Output the [X, Y] coordinate of the center of the cell containing the given text.  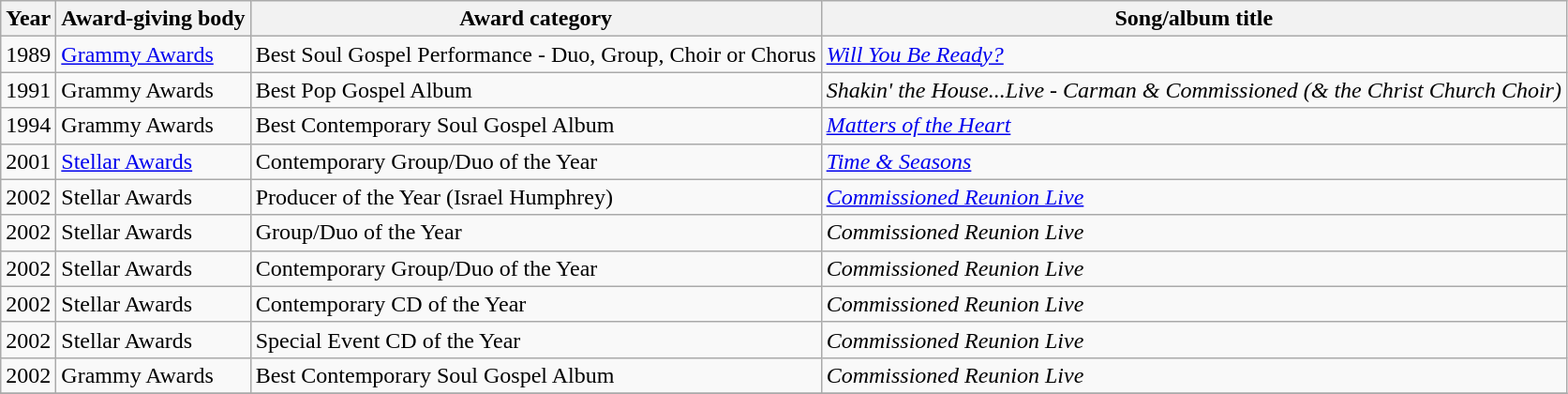
Matters of the Heart [1194, 126]
Best Pop Gospel Album [536, 90]
Time & Seasons [1194, 161]
1994 [28, 126]
1991 [28, 90]
Year [28, 19]
Producer of the Year (Israel Humphrey) [536, 197]
Award category [536, 19]
Contemporary CD of the Year [536, 304]
Will You Be Ready? [1194, 54]
Special Event CD of the Year [536, 340]
Group/Duo of the Year [536, 233]
Song/album title [1194, 19]
1989 [28, 54]
2001 [28, 161]
Best Soul Gospel Performance - Duo, Group, Choir or Chorus [536, 54]
Award-giving body [154, 19]
Shakin' the House...Live - Carman & Commissioned (& the Christ Church Choir) [1194, 90]
